Search for the cell housing the specified text and yield its (x, y) center coordinate. 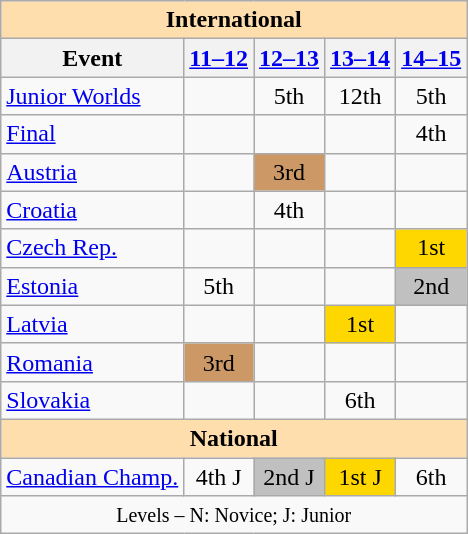
13–14 (360, 58)
14–15 (432, 58)
National (234, 438)
Croatia (92, 210)
12th (360, 96)
2nd (432, 286)
Latvia (92, 324)
12–13 (290, 58)
International (234, 20)
1st J (360, 477)
Final (92, 134)
Levels – N: Novice; J: Junior (234, 515)
Romania (92, 362)
Slovakia (92, 400)
4th J (219, 477)
Junior Worlds (92, 96)
Austria (92, 172)
Event (92, 58)
Canadian Champ. (92, 477)
2nd J (290, 477)
11–12 (219, 58)
Estonia (92, 286)
Czech Rep. (92, 248)
